Provide the [x, y] coordinate of the cell's center where the given text is located.  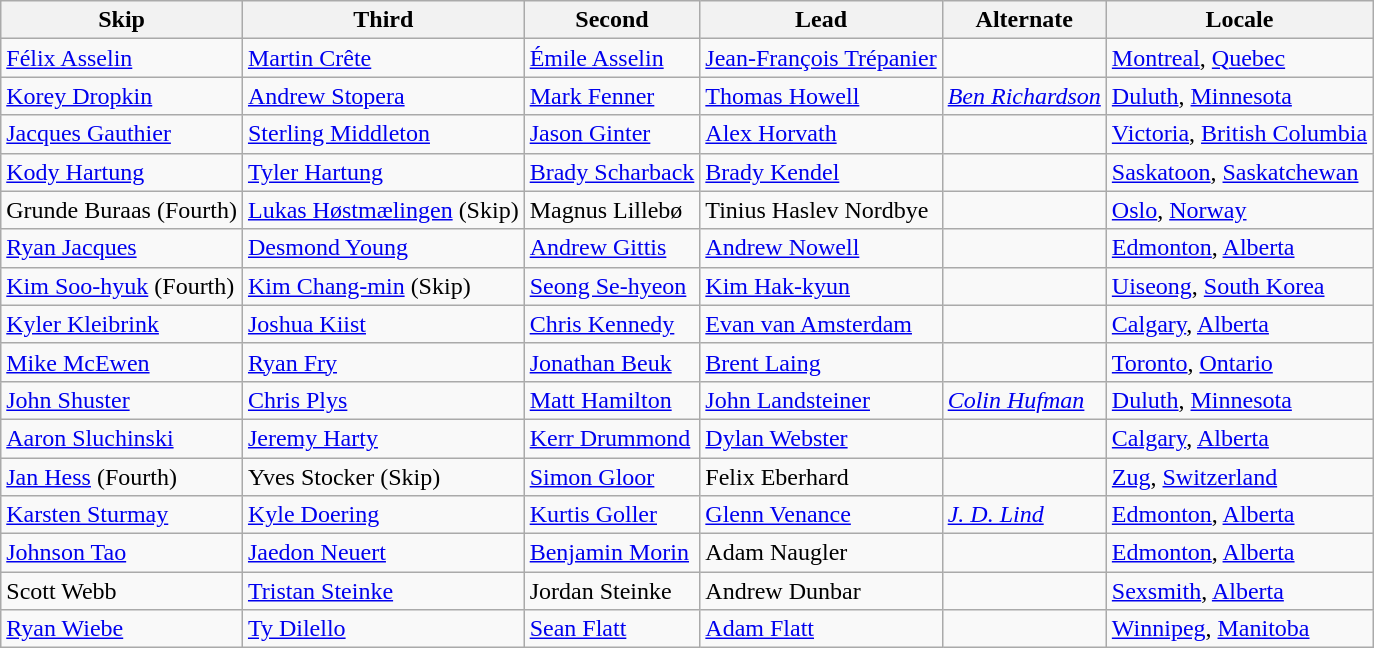
Benjamin Morin [612, 553]
Thomas Howell [821, 96]
Victoria, British Columbia [1239, 134]
Mark Fenner [612, 96]
Skip [122, 20]
Jeremy Harty [383, 438]
Ty Dilello [383, 629]
J. D. Lind [1024, 515]
Jean-François Trépanier [821, 58]
Andrew Nowell [821, 248]
Third [383, 20]
Ryan Wiebe [122, 629]
Lead [821, 20]
Dylan Webster [821, 438]
Second [612, 20]
Magnus Lillebø [612, 210]
Uiseong, South Korea [1239, 286]
Andrew Gittis [612, 248]
Ryan Jacques [122, 248]
Oslo, Norway [1239, 210]
Zug, Switzerland [1239, 477]
Joshua Kiist [383, 324]
Saskatoon, Saskatchewan [1239, 172]
Adam Flatt [821, 629]
Montreal, Quebec [1239, 58]
Tristan Steinke [383, 591]
Kim Hak-kyun [821, 286]
Glenn Venance [821, 515]
Chris Plys [383, 400]
Jan Hess (Fourth) [122, 477]
Toronto, Ontario [1239, 362]
Tyler Hartung [383, 172]
Kyle Doering [383, 515]
Kerr Drummond [612, 438]
Ben Richardson [1024, 96]
Chris Kennedy [612, 324]
Locale [1239, 20]
Émile Asselin [612, 58]
John Landsteiner [821, 400]
Kurtis Goller [612, 515]
Tinius Haslev Nordbye [821, 210]
Felix Eberhard [821, 477]
Scott Webb [122, 591]
Matt Hamilton [612, 400]
Winnipeg, Manitoba [1239, 629]
Kim Soo-hyuk (Fourth) [122, 286]
Andrew Dunbar [821, 591]
Grunde Buraas (Fourth) [122, 210]
Martin Crête [383, 58]
Simon Gloor [612, 477]
Yves Stocker (Skip) [383, 477]
Desmond Young [383, 248]
Seong Se-hyeon [612, 286]
Ryan Fry [383, 362]
John Shuster [122, 400]
Korey Dropkin [122, 96]
Johnson Tao [122, 553]
Evan van Amsterdam [821, 324]
Colin Hufman [1024, 400]
Jordan Steinke [612, 591]
Félix Asselin [122, 58]
Kyler Kleibrink [122, 324]
Jaedon Neuert [383, 553]
Alternate [1024, 20]
Jacques Gauthier [122, 134]
Aaron Sluchinski [122, 438]
Jason Ginter [612, 134]
Kim Chang-min (Skip) [383, 286]
Brent Laing [821, 362]
Brady Kendel [821, 172]
Sexsmith, Alberta [1239, 591]
Sterling Middleton [383, 134]
Karsten Sturmay [122, 515]
Brady Scharback [612, 172]
Adam Naugler [821, 553]
Mike McEwen [122, 362]
Kody Hartung [122, 172]
Jonathan Beuk [612, 362]
Andrew Stopera [383, 96]
Alex Horvath [821, 134]
Sean Flatt [612, 629]
Lukas Høstmælingen (Skip) [383, 210]
